Extract the (x, y) coordinate from the center of the cell holding the provided text.  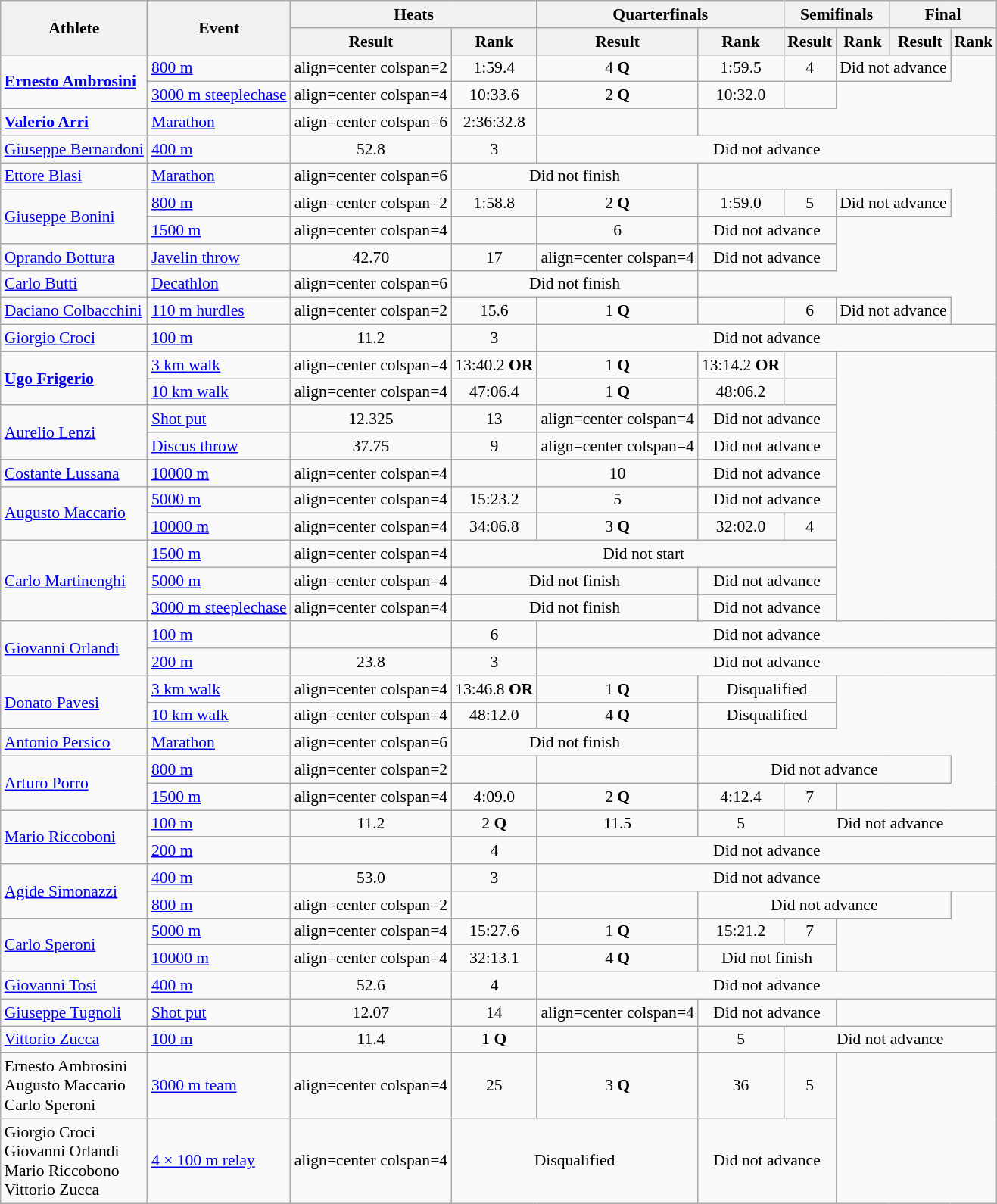
10 (617, 473)
Valerio Arri (74, 123)
13:46.8 OR (494, 689)
Carlo Martinenghi (74, 582)
11.5 (617, 824)
48:06.2 (740, 392)
Semifinals (837, 14)
Arturo Porro (74, 783)
32:02.0 (740, 527)
23.8 (371, 662)
Ernesto Ambrosini (74, 82)
Mario Riccoboni (74, 837)
Quarterfinals (660, 14)
Ettore Blasi (74, 176)
Javelin throw (220, 257)
Giorgio Croci (74, 338)
12.07 (371, 1012)
Ugo Frigerio (74, 379)
9 (494, 446)
4:09.0 (494, 797)
1:58.8 (494, 204)
15:21.2 (740, 931)
3000 m team (220, 1086)
15:23.2 (494, 500)
17 (494, 257)
13 (494, 420)
110 m hurdles (220, 311)
37.75 (371, 446)
Giovanni Orlandi (74, 648)
15:27.6 (494, 931)
52.6 (371, 986)
Oprando Bottura (74, 257)
14 (494, 1012)
Antonio Persico (74, 743)
Giorgio Croci Giovanni Orlandi Mario Riccobono Vittorio Zucca (74, 1161)
42.70 (371, 257)
48:12.0 (494, 716)
Carlo Speroni (74, 945)
Giuseppe Bonini (74, 217)
Aurelio Lenzi (74, 433)
1:59.4 (494, 68)
Daciano Colbacchini (74, 311)
Giuseppe Bernardoni (74, 149)
53.0 (371, 878)
4:12.4 (740, 797)
1:59.5 (740, 68)
Donato Pavesi (74, 703)
13:40.2 OR (494, 365)
Carlo Butti (74, 284)
Did not start (643, 554)
34:06.8 (494, 527)
25 (494, 1086)
10:33.6 (494, 95)
Giuseppe Tugnoli (74, 1012)
11.4 (371, 1040)
Discus throw (220, 446)
Vittorio Zucca (74, 1040)
Giovanni Tosi (74, 986)
Athlete (74, 27)
4 × 100 m relay (220, 1161)
47:06.4 (494, 392)
2:36:32.8 (494, 123)
13:14.2 OR (740, 365)
10:32.0 (740, 95)
Decathlon (220, 284)
Heats (414, 14)
12.325 (371, 420)
Augusto Maccario (74, 513)
Agide Simonazzi (74, 891)
15.6 (494, 311)
32:13.1 (494, 959)
Event (220, 27)
1:59.0 (740, 204)
Final (943, 14)
36 (740, 1086)
Ernesto Ambrosini Augusto Maccario Carlo Speroni (74, 1086)
Costante Lussana (74, 473)
52.8 (371, 149)
